Output the [x, y] coordinate of the center of the cell containing the given text.  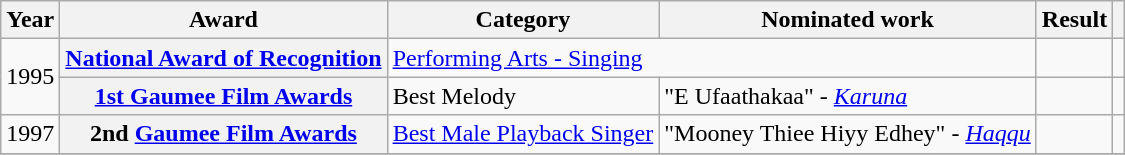
2nd Gaumee Film Awards [224, 134]
Year [30, 20]
Result [1074, 20]
"E Ufaathakaa" - Karuna [848, 96]
"Mooney Thiee Hiyy Edhey" - Haqqu [848, 134]
National Award of Recognition [224, 58]
Best Melody [523, 96]
1st Gaumee Film Awards [224, 96]
Nominated work [848, 20]
Award [224, 20]
Best Male Playback Singer [523, 134]
1995 [30, 77]
Category [523, 20]
Performing Arts - Singing [712, 58]
1997 [30, 134]
